Capture the cell that displays the provided text and extract its [x, y] central coordinate. 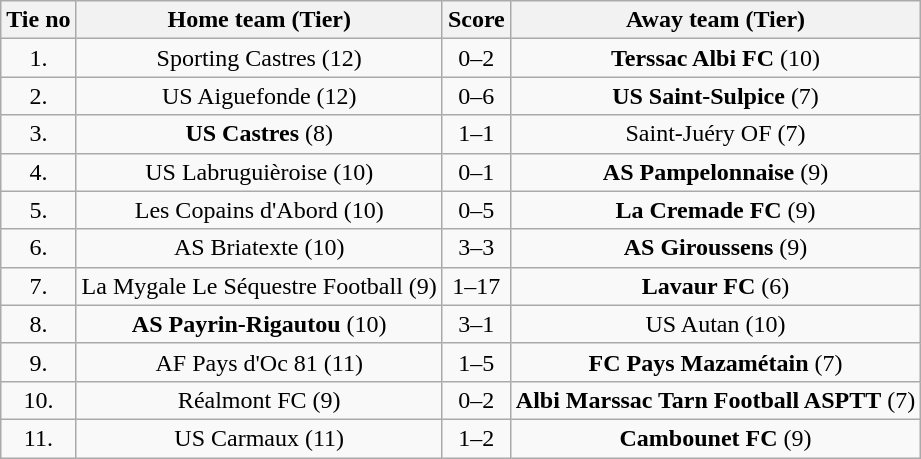
Terssac Albi FC (10) [715, 58]
US Labruguièroise (10) [259, 172]
Away team (Tier) [715, 20]
1. [38, 58]
Lavaur FC (6) [715, 286]
Réalmont FC (9) [259, 400]
1–1 [476, 134]
10. [38, 400]
Sporting Castres (12) [259, 58]
0–6 [476, 96]
0–5 [476, 210]
AS Giroussens (9) [715, 248]
US Castres (8) [259, 134]
Saint-Juéry OF (7) [715, 134]
Albi Marssac Tarn Football ASPTT (7) [715, 400]
Score [476, 20]
7. [38, 286]
AS Payrin-Rigautou (10) [259, 324]
AF Pays d'Oc 81 (11) [259, 362]
6. [38, 248]
5. [38, 210]
Tie no [38, 20]
11. [38, 438]
1–2 [476, 438]
3–1 [476, 324]
3. [38, 134]
La Cremade FC (9) [715, 210]
0–1 [476, 172]
Cambounet FC (9) [715, 438]
US Saint-Sulpice (7) [715, 96]
2. [38, 96]
3–3 [476, 248]
Home team (Tier) [259, 20]
9. [38, 362]
AS Briatexte (10) [259, 248]
1–5 [476, 362]
US Aiguefonde (12) [259, 96]
Les Copains d'Abord (10) [259, 210]
FC Pays Mazamétain (7) [715, 362]
La Mygale Le Séquestre Football (9) [259, 286]
1–17 [476, 286]
US Carmaux (11) [259, 438]
4. [38, 172]
AS Pampelonnaise (9) [715, 172]
8. [38, 324]
US Autan (10) [715, 324]
